Detect which cell encompasses the target text, then output its [x, y] center coordinate. 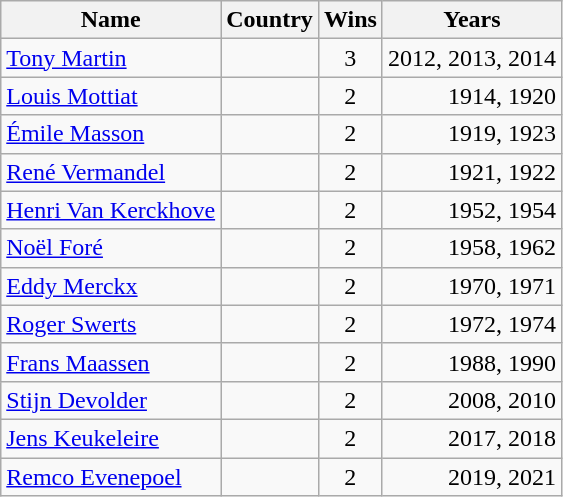
Remco Evenepoel [111, 477]
Tony Martin [111, 58]
1988, 1990 [472, 362]
2008, 2010 [472, 400]
2012, 2013, 2014 [472, 58]
1921, 1922 [472, 172]
1970, 1971 [472, 286]
Roger Swerts [111, 324]
2019, 2021 [472, 477]
Frans Maassen [111, 362]
1958, 1962 [472, 248]
Eddy Merckx [111, 286]
Wins [350, 20]
Noël Foré [111, 248]
1919, 1923 [472, 134]
Stijn Devolder [111, 400]
Name [111, 20]
1914, 1920 [472, 96]
René Vermandel [111, 172]
1972, 1974 [472, 324]
Country [270, 20]
Émile Masson [111, 134]
3 [350, 58]
Years [472, 20]
1952, 1954 [472, 210]
Henri Van Kerckhove [111, 210]
Louis Mottiat [111, 96]
Jens Keukeleire [111, 438]
2017, 2018 [472, 438]
